Return the [X, Y] coordinate for the center point of the cell that contains the specified text.  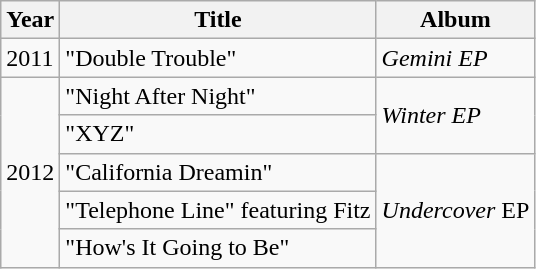
"How's It Going to Be" [218, 248]
Album [456, 20]
2012 [30, 172]
"Night After Night" [218, 96]
"California Dreamin" [218, 172]
"XYZ" [218, 134]
"Double Trouble" [218, 58]
Winter EP [456, 115]
"Telephone Line" featuring Fitz [218, 210]
Gemini EP [456, 58]
2011 [30, 58]
Title [218, 20]
Year [30, 20]
Undercover EP [456, 210]
